Output the [X, Y] coordinate of the center of the cell containing the given text.  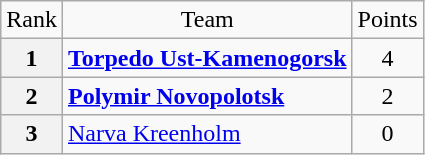
1 [32, 58]
Rank [32, 20]
Torpedo Ust-Kamenogorsk [207, 58]
3 [32, 134]
Points [388, 20]
Polymir Novopolotsk [207, 96]
Narva Kreenholm [207, 134]
Team [207, 20]
4 [388, 58]
0 [388, 134]
